Capture the cell that displays the provided text and extract its (x, y) central coordinate. 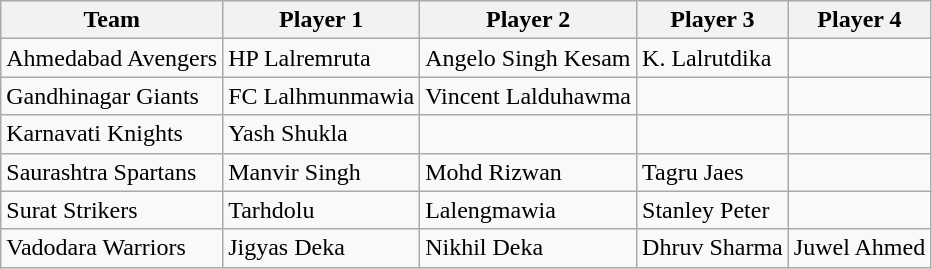
Surat Strikers (112, 210)
Tarhdolu (322, 210)
Gandhinagar Giants (112, 96)
Yash Shukla (322, 134)
Vincent Lalduhawma (528, 96)
FC Lalhmunmawia (322, 96)
Dhruv Sharma (713, 248)
Team (112, 20)
Vadodara Warriors (112, 248)
Manvir Singh (322, 172)
Player 1 (322, 20)
Saurashtra Spartans (112, 172)
Player 4 (859, 20)
K. Lalrutdika (713, 58)
Juwel Ahmed (859, 248)
Lalengmawia (528, 210)
HP Lalremruta (322, 58)
Mohd Rizwan (528, 172)
Player 3 (713, 20)
Angelo Singh Kesam (528, 58)
Jigyas Deka (322, 248)
Stanley Peter (713, 210)
Tagru Jaes (713, 172)
Karnavati Knights (112, 134)
Player 2 (528, 20)
Ahmedabad Avengers (112, 58)
Nikhil Deka (528, 248)
